Capture the cell that displays the provided text and extract its [X, Y] central coordinate. 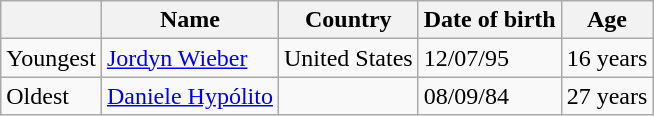
08/09/84 [490, 96]
Youngest [52, 58]
27 years [607, 96]
16 years [607, 58]
United States [348, 58]
12/07/95 [490, 58]
Oldest [52, 96]
Date of birth [490, 20]
Jordyn Wieber [190, 58]
Daniele Hypólito [190, 96]
Name [190, 20]
Age [607, 20]
Country [348, 20]
